Return the [x, y] coordinate for the center point of the cell that contains the specified text.  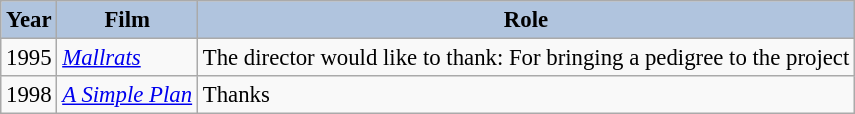
The director would like to thank: For bringing a pedigree to the project [526, 58]
Thanks [526, 95]
Role [526, 20]
1995 [29, 58]
1998 [29, 95]
A Simple Plan [128, 95]
Mallrats [128, 58]
Year [29, 20]
Film [128, 20]
